Extract the (x, y) coordinate from the center of the cell holding the provided text.  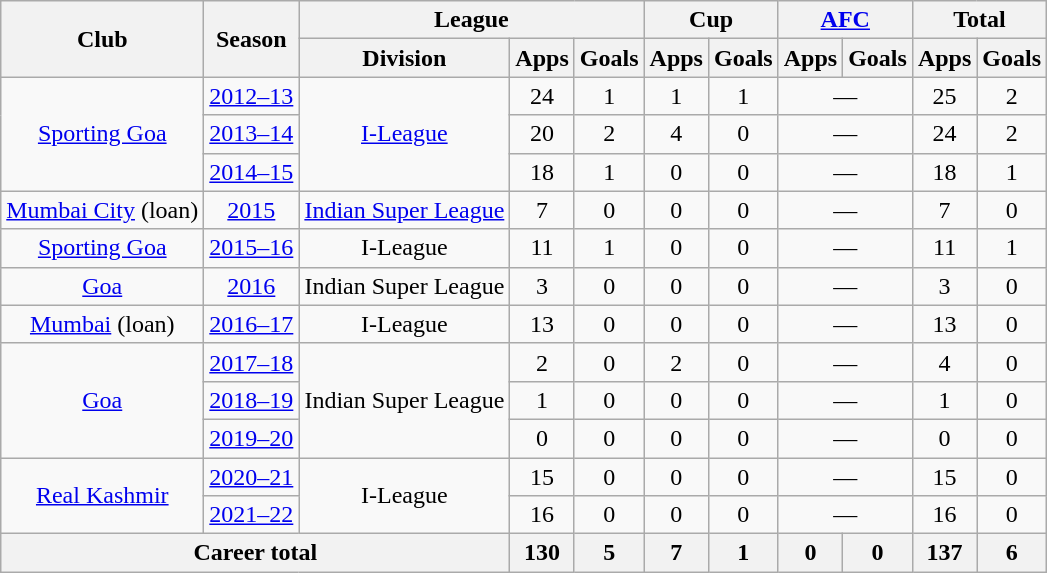
5 (609, 553)
2018–19 (252, 400)
Cup (711, 20)
Career total (256, 553)
Total (979, 20)
2013–14 (252, 134)
Real Kashmir (102, 496)
2016 (252, 286)
League (472, 20)
20 (542, 134)
25 (944, 96)
6 (1012, 553)
2015–16 (252, 248)
Division (404, 58)
2021–22 (252, 515)
Season (252, 39)
130 (542, 553)
2014–15 (252, 172)
137 (944, 553)
2017–18 (252, 362)
2012–13 (252, 96)
2015 (252, 210)
AFC (845, 20)
Mumbai (loan) (102, 324)
2020–21 (252, 477)
2019–20 (252, 438)
2016–17 (252, 324)
Club (102, 39)
Mumbai City (loan) (102, 210)
